From the cell containing the given text, extract its center point as (x, y) coordinate. 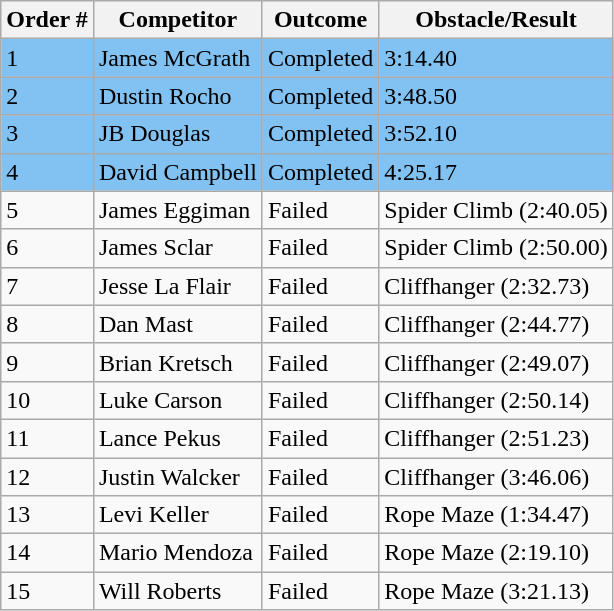
Brian Kretsch (178, 362)
Competitor (178, 20)
Rope Maze (2:19.10) (496, 553)
Cliffhanger (2:51.23) (496, 438)
Levi Keller (178, 515)
1 (48, 58)
David Campbell (178, 172)
10 (48, 400)
12 (48, 477)
15 (48, 591)
Dustin Rocho (178, 96)
11 (48, 438)
Justin Walcker (178, 477)
Dan Mast (178, 324)
Mario Mendoza (178, 553)
Luke Carson (178, 400)
Rope Maze (1:34.47) (496, 515)
6 (48, 248)
Cliffhanger (2:50.14) (496, 400)
Cliffhanger (2:32.73) (496, 286)
5 (48, 210)
Will Roberts (178, 591)
3:14.40 (496, 58)
Cliffhanger (2:44.77) (496, 324)
Order # (48, 20)
4:25.17 (496, 172)
Lance Pekus (178, 438)
8 (48, 324)
Cliffhanger (3:46.06) (496, 477)
Cliffhanger (2:49.07) (496, 362)
9 (48, 362)
3:52.10 (496, 134)
James Eggiman (178, 210)
James McGrath (178, 58)
2 (48, 96)
3:48.50 (496, 96)
James Sclar (178, 248)
Spider Climb (2:50.00) (496, 248)
13 (48, 515)
Jesse La Flair (178, 286)
Obstacle/Result (496, 20)
14 (48, 553)
4 (48, 172)
7 (48, 286)
JB Douglas (178, 134)
Spider Climb (2:40.05) (496, 210)
Outcome (320, 20)
Rope Maze (3:21.13) (496, 591)
3 (48, 134)
